Return [x, y] of the center of cell containing provided text 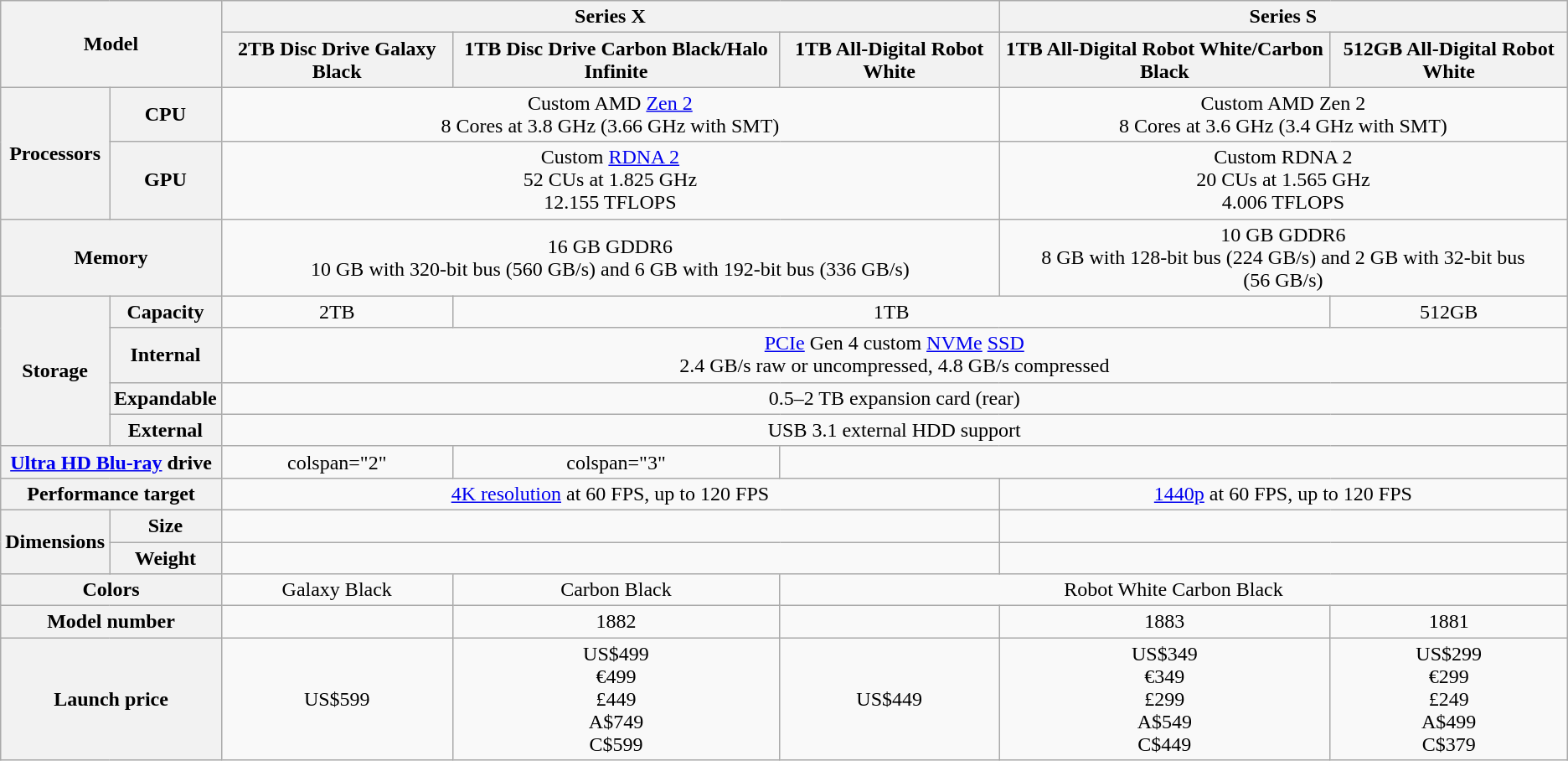
Galaxy Black [337, 590]
512GB All-Digital Robot White [1449, 60]
US$349€349£299A$549C$449 [1164, 699]
Launch price [111, 699]
Ultra HD Blu-ray drive [111, 462]
0.5–2 TB expansion card (rear) [895, 398]
2TB Disc Drive Galaxy Black [337, 60]
Robot White Carbon Black [1173, 590]
512GB [1449, 312]
16 GB GDDR610 GB with 320-bit bus (560 GB/s) and 6 GB with 192-bit bus (336 GB/s) [610, 257]
Storage [55, 370]
CPU [165, 114]
colspan="3" [616, 462]
Weight [165, 557]
10 GB GDDR68 GB with 128-bit bus (224 GB/s) and 2 GB with 32-bit bus (56 GB/s) [1283, 257]
Custom AMD Zen 28 Cores at 3.6 GHz (3.4 GHz with SMT) [1283, 114]
1882 [616, 622]
US$499€499£449A$749C$599 [616, 699]
Dimensions [55, 541]
US$599 [337, 699]
Internal [165, 355]
1TB All-Digital Robot White/Carbon Black [1164, 60]
Model number [111, 622]
USB 3.1 external HDD support [895, 430]
Size [165, 525]
4K resolution at 60 FPS, up to 120 FPS [610, 494]
US$449 [890, 699]
Series S [1283, 17]
1TB All-Digital Robot White [890, 60]
External [165, 430]
Model [111, 44]
Custom AMD Zen 28 Cores at 3.8 GHz (3.66 GHz with SMT) [610, 114]
US$299€299£249A$499C$379 [1449, 699]
Performance target [111, 494]
Custom RDNA 220 CUs at 1.565 GHz4.006 TFLOPS [1283, 180]
Colors [111, 590]
Capacity [165, 312]
2TB [337, 312]
Memory [111, 257]
GPU [165, 180]
1440p at 60 FPS, up to 120 FPS [1283, 494]
Processors [55, 153]
1883 [1164, 622]
Expandable [165, 398]
PCIe Gen 4 custom NVMe SSD2.4 GB/s raw or uncompressed, 4.8 GB/s compressed [895, 355]
Carbon Black [616, 590]
1TB Disc Drive Carbon Black/Halo Infinite [616, 60]
Custom RDNA 252 CUs at 1.825 GHz12.155 TFLOPS [610, 180]
1881 [1449, 622]
colspan="2" [337, 462]
Series X [610, 17]
1TB [891, 312]
